Scan for the cell matching the given text and deliver its [x, y] coordinate at center. 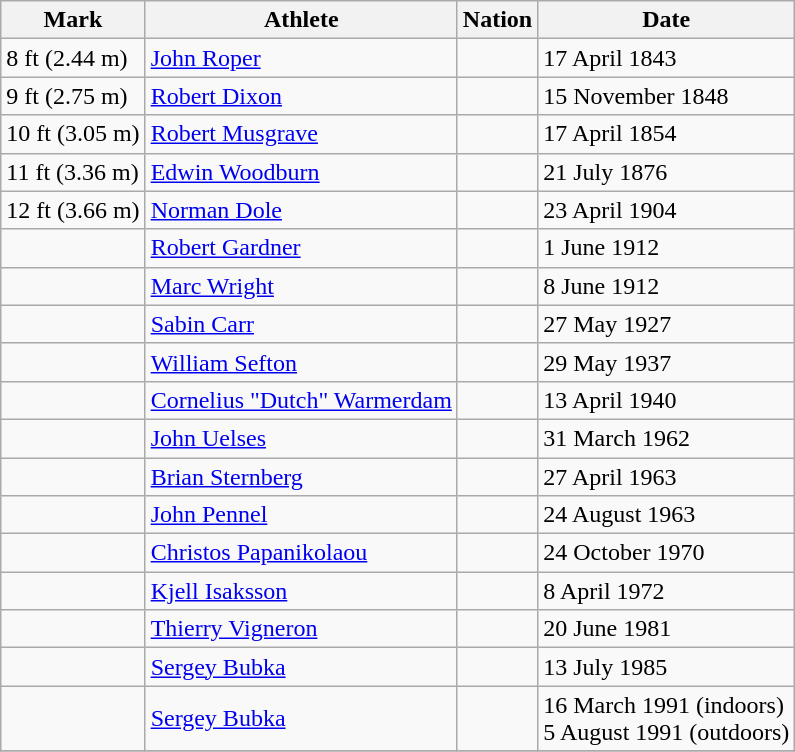
10 ft (3.05 m) [73, 134]
Kjell Isaksson [301, 591]
Nation [497, 20]
24 August 1963 [666, 515]
11 ft (3.36 m) [73, 172]
27 May 1927 [666, 324]
John Pennel [301, 515]
Marc Wright [301, 286]
Athlete [301, 20]
Mark [73, 20]
27 April 1963 [666, 477]
Christos Papanikolaou [301, 553]
Brian Sternberg [301, 477]
John Uelses [301, 438]
9 ft (2.75 m) [73, 96]
17 April 1854 [666, 134]
29 May 1937 [666, 362]
Robert Musgrave [301, 134]
21 July 1876 [666, 172]
17 April 1843 [666, 58]
8 April 1972 [666, 591]
15 November 1848 [666, 96]
8 June 1912 [666, 286]
Cornelius "Dutch" Warmerdam [301, 400]
8 ft (2.44 m) [73, 58]
Norman Dole [301, 210]
Robert Gardner [301, 248]
John Roper [301, 58]
Date [666, 20]
Thierry Vigneron [301, 629]
Edwin Woodburn [301, 172]
12 ft (3.66 m) [73, 210]
13 July 1985 [666, 667]
23 April 1904 [666, 210]
20 June 1981 [666, 629]
Sabin Carr [301, 324]
24 October 1970 [666, 553]
13 April 1940 [666, 400]
31 March 1962 [666, 438]
William Sefton [301, 362]
1 June 1912 [666, 248]
16 March 1991 (indoors)5 August 1991 (outdoors) [666, 718]
Robert Dixon [301, 96]
